Detect which cell encompasses the target text, then output its [x, y] center coordinate. 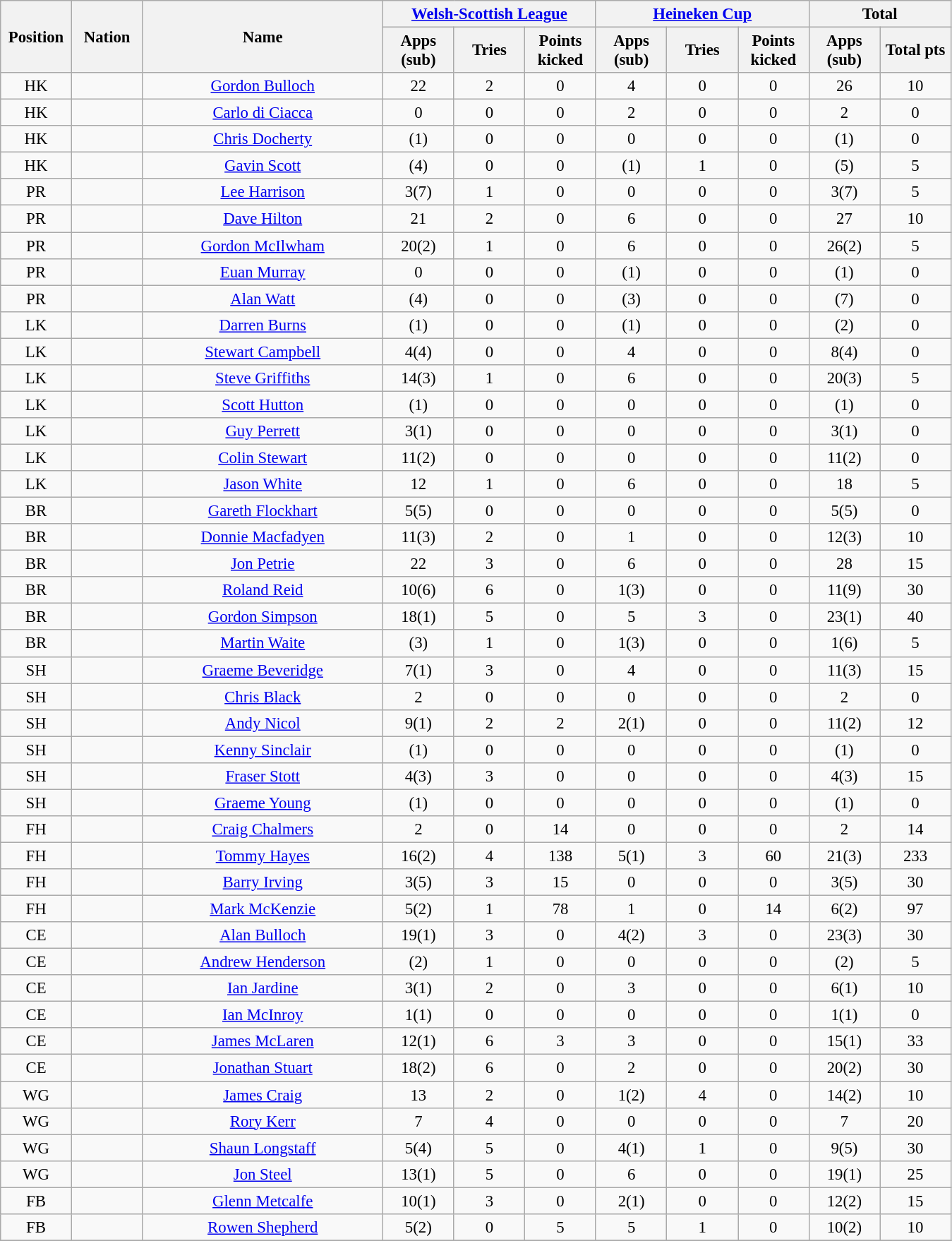
6(1) [844, 988]
26 [844, 86]
Andrew Henderson [263, 962]
18(2) [419, 1068]
Rowen Shepherd [263, 1228]
33 [916, 1041]
233 [916, 856]
Jonathan Stuart [263, 1068]
40 [916, 617]
10(1) [419, 1201]
20 [916, 1121]
1(6) [844, 644]
8(4) [844, 352]
10(2) [844, 1228]
James Craig [263, 1095]
14(2) [844, 1095]
(5) [844, 166]
16(2) [419, 856]
12(3) [844, 537]
Gordon Simpson [263, 617]
Gavin Scott [263, 166]
Alan Bulloch [263, 935]
Darren Burns [263, 325]
Fraser Stott [263, 777]
Tommy Hayes [263, 856]
5(1) [631, 856]
Roland Reid [263, 590]
21(3) [844, 856]
Colin Stewart [263, 457]
138 [560, 856]
Jason White [263, 484]
23(1) [844, 617]
Glenn Metcalfe [263, 1201]
6(2) [844, 909]
Total pts [916, 51]
Stewart Campbell [263, 352]
Donnie Macfadyen [263, 537]
Scott Hutton [263, 404]
13 [419, 1095]
Steve Griffiths [263, 378]
18(1) [419, 617]
21 [419, 219]
Martin Waite [263, 644]
James McLaren [263, 1041]
Kenny Sinclair [263, 750]
Total [879, 14]
97 [916, 909]
Nation [107, 37]
Rory Kerr [263, 1121]
7(1) [419, 670]
Chris Docherty [263, 139]
Welsh-Scottish League [490, 14]
Guy Perrett [263, 431]
4(2) [631, 935]
10(6) [419, 590]
(7) [844, 299]
60 [773, 856]
Jon Steel [263, 1174]
5(4) [419, 1148]
13(1) [419, 1174]
12(2) [844, 1201]
78 [560, 909]
20(3) [844, 378]
Heineken Cup [702, 14]
Ian Jardine [263, 988]
9(5) [844, 1148]
Ian McInroy [263, 1015]
Chris Black [263, 697]
Graeme Young [263, 803]
15(1) [844, 1041]
4(4) [419, 352]
Graeme Beveridge [263, 670]
Carlo di Ciacca [263, 113]
Lee Harrison [263, 193]
Name [263, 37]
1(2) [631, 1095]
26(2) [844, 246]
Mark McKenzie [263, 909]
Barry Irving [263, 882]
12(1) [419, 1041]
Gareth Flockhart [263, 511]
Alan Watt [263, 299]
14(3) [419, 378]
Gordon McIlwham [263, 246]
Craig Chalmers [263, 829]
Euan Murray [263, 272]
28 [844, 564]
25 [916, 1174]
Shaun Longstaff [263, 1148]
Position [37, 37]
27 [844, 219]
Gordon Bulloch [263, 86]
18 [844, 484]
4(1) [631, 1148]
Jon Petrie [263, 564]
9(1) [419, 723]
11(9) [844, 590]
Dave Hilton [263, 219]
23(3) [844, 935]
Andy Nicol [263, 723]
